Locate the cell with the specified text and output its (x, y) center coordinate. 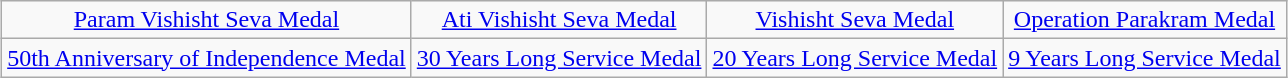
50th Anniversary of Independence Medal (207, 58)
30 Years Long Service Medal (559, 58)
Param Vishisht Seva Medal (207, 20)
Vishisht Seva Medal (855, 20)
20 Years Long Service Medal (855, 58)
Operation Parakram Medal (1145, 20)
Ati Vishisht Seva Medal (559, 20)
9 Years Long Service Medal (1145, 58)
